Capture the cell that displays the provided text and extract its (X, Y) central coordinate. 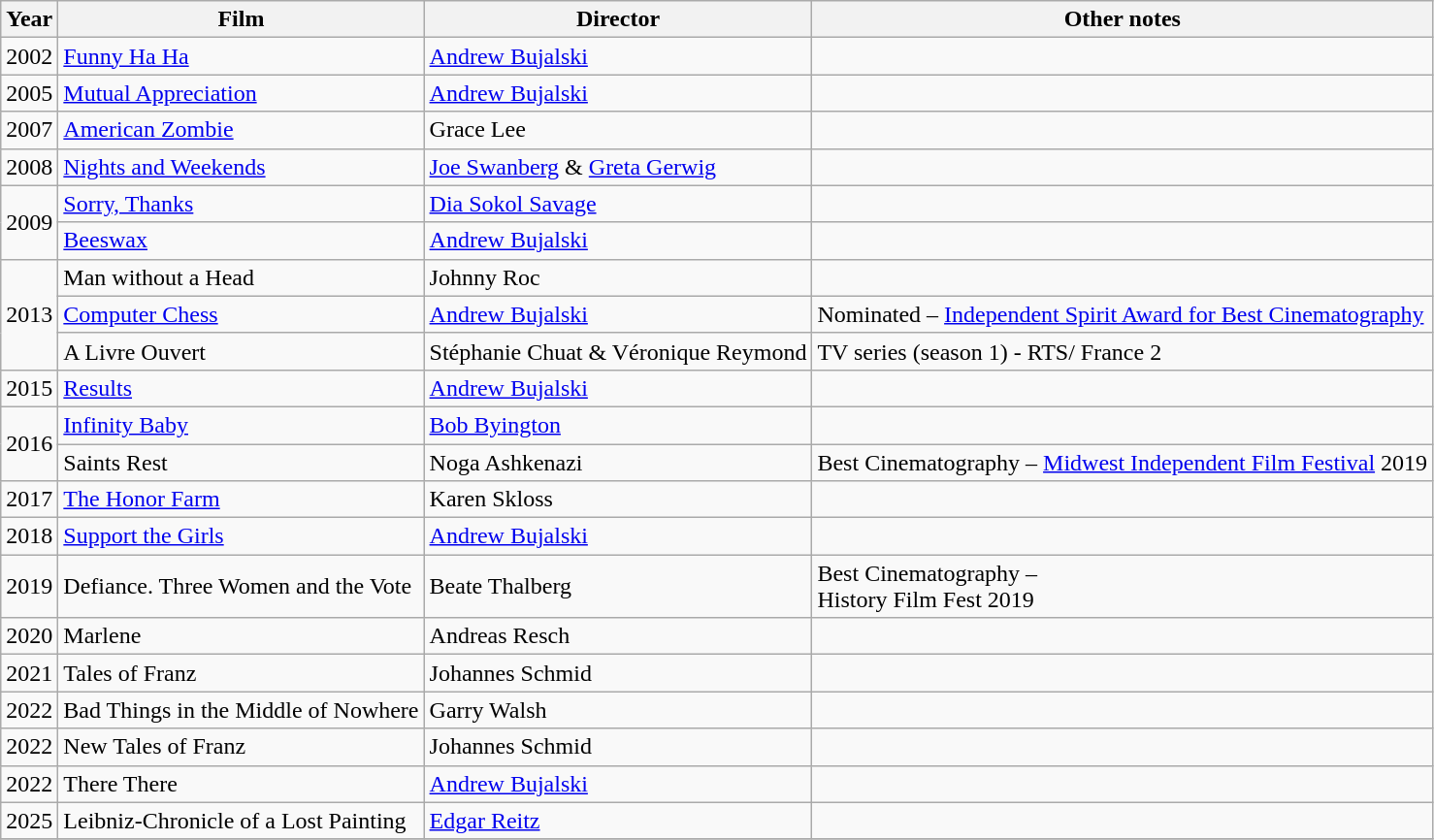
Dia Sokol Savage (618, 204)
Beate Thalberg (618, 586)
Defiance. Three Women and the Vote (241, 586)
Sorry, Thanks (241, 204)
Results (241, 388)
Funny Ha Ha (241, 56)
2002 (29, 56)
Karen Skloss (618, 500)
2020 (29, 636)
American Zombie (241, 130)
2016 (29, 443)
Leibniz-Chronicle of a Lost Painting (241, 821)
Other notes (1123, 19)
Beeswax (241, 241)
Joe Swanberg & Greta Gerwig (618, 167)
2017 (29, 500)
Johnny Roc (618, 277)
2008 (29, 167)
2025 (29, 821)
Bad Things in the Middle of Nowhere (241, 710)
Best Cinematography –History Film Fest 2019 (1123, 586)
A Livre Ouvert (241, 351)
2021 (29, 673)
2019 (29, 586)
Andreas Resch (618, 636)
Infinity Baby (241, 425)
Mutual Appreciation (241, 93)
2007 (29, 130)
2013 (29, 314)
Stéphanie Chuat & Véronique Reymond (618, 351)
There There (241, 784)
Man without a Head (241, 277)
2005 (29, 93)
Noga Ashkenazi (618, 463)
Tales of Franz (241, 673)
2009 (29, 222)
Bob Byington (618, 425)
Garry Walsh (618, 710)
Marlene (241, 636)
Support the Girls (241, 536)
TV series (season 1) - RTS/ France 2 (1123, 351)
Grace Lee (618, 130)
Nights and Weekends (241, 167)
Director (618, 19)
Nominated – Independent Spirit Award for Best Cinematography (1123, 314)
Film (241, 19)
New Tales of Franz (241, 747)
2015 (29, 388)
Edgar Reitz (618, 821)
The Honor Farm (241, 500)
Computer Chess (241, 314)
Best Cinematography – Midwest Independent Film Festival 2019 (1123, 463)
2018 (29, 536)
Year (29, 19)
Saints Rest (241, 463)
